Determine the [X, Y] coordinate at the center of the cell enclosing the given text.  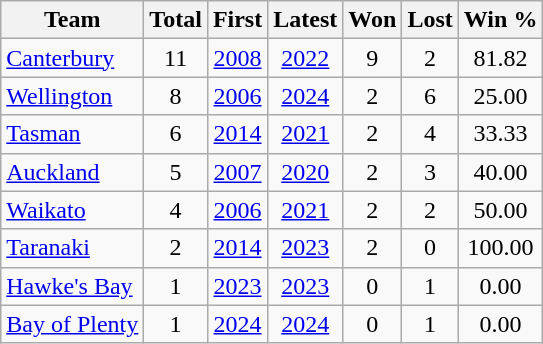
Auckland [72, 172]
2022 [306, 58]
Tasman [72, 134]
Win % [500, 20]
8 [176, 96]
3 [430, 172]
Canterbury [72, 58]
100.00 [500, 248]
Bay of Plenty [72, 324]
Wellington [72, 96]
Taranaki [72, 248]
2020 [306, 172]
40.00 [500, 172]
First [237, 20]
Won [372, 20]
Hawke's Bay [72, 286]
11 [176, 58]
2007 [237, 172]
2008 [237, 58]
Lost [430, 20]
25.00 [500, 96]
Waikato [72, 210]
5 [176, 172]
50.00 [500, 210]
9 [372, 58]
81.82 [500, 58]
Latest [306, 20]
33.33 [500, 134]
Total [176, 20]
Team [72, 20]
